Identify which cell holds the provided text, then report its [x, y] central coordinate. 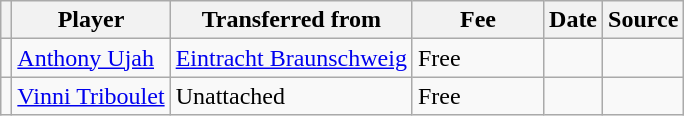
Source [644, 20]
Transferred from [291, 20]
Eintracht Braunschweig [291, 58]
Anthony Ujah [91, 58]
Vinni Triboulet [91, 96]
Unattached [291, 96]
Date [574, 20]
Fee [478, 20]
Player [91, 20]
